Scan for the cell matching the given text and deliver its (x, y) coordinate at center. 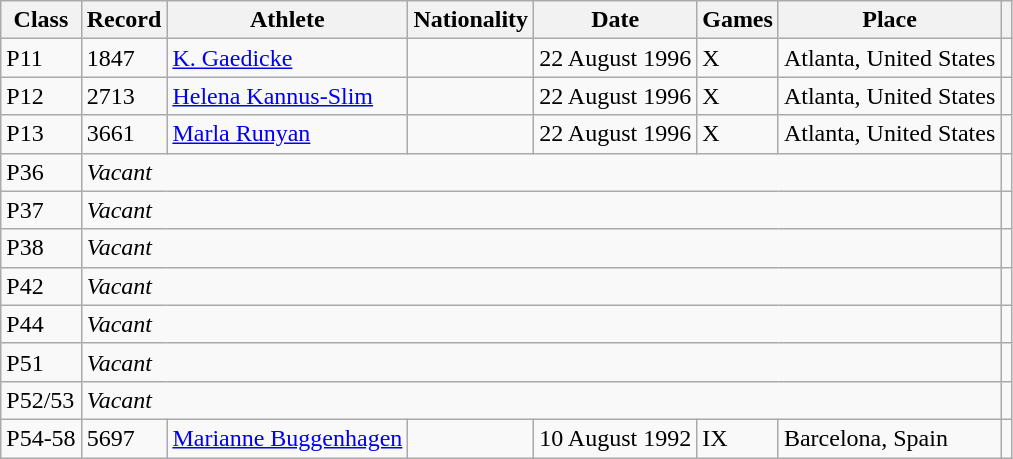
P54-58 (41, 438)
Place (889, 20)
P51 (41, 362)
Class (41, 20)
P38 (41, 248)
P42 (41, 286)
IX (738, 438)
P13 (41, 134)
K. Gaedicke (288, 58)
10 August 1992 (616, 438)
Date (616, 20)
Record (124, 20)
Games (738, 20)
P11 (41, 58)
P52/53 (41, 400)
Marianne Buggenhagen (288, 438)
P37 (41, 210)
Marla Runyan (288, 134)
5697 (124, 438)
Nationality (471, 20)
Barcelona, Spain (889, 438)
Athlete (288, 20)
Helena Kannus-Slim (288, 96)
P36 (41, 172)
P12 (41, 96)
3661 (124, 134)
P44 (41, 324)
1847 (124, 58)
2713 (124, 96)
